For the text-containing cell, return its midpoint in [x, y] coordinate format. 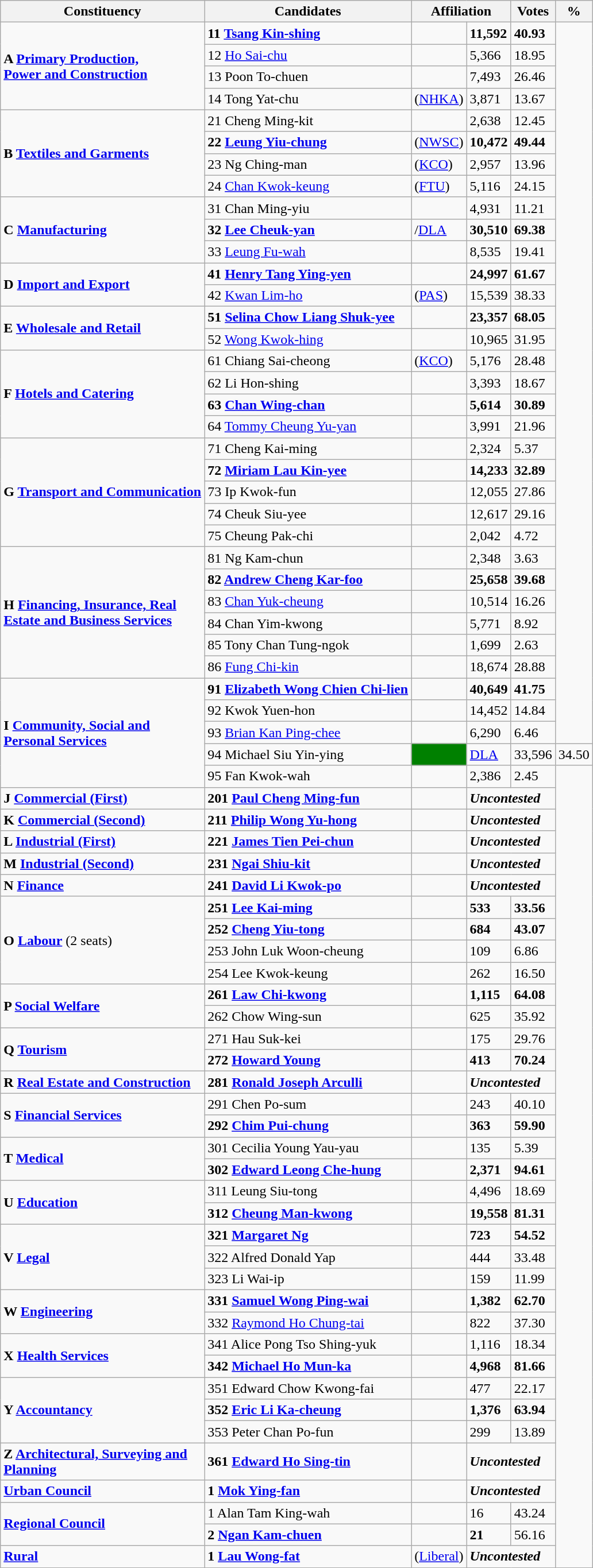
6.46 [533, 733]
91 Elizabeth Wong Chien Chi-lien [308, 689]
72 Miriam Lau Kin-yee [308, 470]
4.72 [533, 536]
301 Cecilia Young Yau-yau [308, 1148]
75 Cheung Pak-chi [308, 536]
13.89 [533, 1432]
38.33 [533, 296]
159 [488, 1279]
34.50 [573, 754]
52 Wong Kwok-hing [308, 339]
24 Chan Kwok-keung [308, 186]
93 Brian Kan Ping-chee [308, 733]
23 Ng Ching-man [308, 164]
201 Paul Cheng Ming-fun [308, 798]
299 [488, 1432]
6,290 [488, 733]
211 Philip Wong Yu-hong [308, 820]
63 Chan Wing-chan [308, 405]
69.38 [533, 230]
85 Tony Chan Tung-ngok [308, 645]
(NWSC) [439, 142]
33.56 [533, 907]
5,366 [488, 55]
49.44 [533, 142]
A Primary Production, Power and Construction [102, 66]
342 Michael Ho Mun-ka [308, 1366]
Constituency [102, 11]
1 Alan Tam King-wah [308, 1513]
D Import and Export [102, 285]
12,617 [488, 514]
361 Edward Ho Sing-tin [308, 1462]
1,382 [488, 1300]
1,116 [488, 1345]
2,957 [488, 164]
5.39 [533, 1148]
321 Margaret Ng [308, 1235]
P Social Welfare [102, 1006]
5,116 [488, 186]
262 [488, 973]
3,871 [488, 99]
3,991 [488, 427]
261 Law Chi-kwong [308, 995]
477 [488, 1388]
S Financial Services [102, 1115]
13.67 [533, 99]
33 Leung Fu-wah [308, 251]
302 Edward Leong Che-hung [308, 1170]
I Community, Social and Personal Services [102, 733]
12,055 [488, 492]
28.48 [533, 361]
21 [488, 1535]
81.66 [533, 1366]
413 [488, 1060]
K Commercial (Second) [102, 820]
2.63 [533, 645]
/DLA [439, 230]
1 Mok Ying-fan [308, 1491]
39.68 [533, 579]
2,386 [488, 776]
(FTU) [439, 186]
10,965 [488, 339]
5.37 [533, 448]
243 [488, 1104]
86 Fung Chi-kin [308, 667]
7,493 [488, 77]
Z Architectural, Surveying and Planning [102, 1462]
363 [488, 1126]
63.94 [533, 1410]
40.10 [533, 1104]
135 [488, 1148]
Urban Council [102, 1491]
59.90 [533, 1126]
42 Kwan Lim-ho [308, 296]
18.34 [533, 1345]
822 [488, 1322]
25,658 [488, 579]
83 Chan Yuk-cheung [308, 601]
V Legal [102, 1257]
C Manufacturing [102, 230]
N Finance [102, 885]
(Liberal) [439, 1557]
4,931 [488, 208]
8,535 [488, 251]
23,357 [488, 318]
W Engineering [102, 1311]
84 Chan Yim-kwong [308, 623]
253 John Luk Woon-cheung [308, 951]
353 Peter Chan Po-fun [308, 1432]
33,596 [533, 754]
175 [488, 1039]
2,371 [488, 1170]
3.63 [533, 557]
10,514 [488, 601]
332 Raymond Ho Chung-tai [308, 1322]
625 [488, 1017]
95 Fan Kwok-wah [308, 776]
331 Samuel Wong Ping-wai [308, 1300]
323 Li Wai-ip [308, 1279]
231 Ngai Shiu-kit [308, 864]
311 Leung Siu-tong [308, 1191]
74 Cheuk Siu-yee [308, 514]
15,539 [488, 296]
X Health Services [102, 1356]
94.61 [533, 1170]
11.21 [533, 208]
22 Leung Yiu-chung [308, 142]
24.15 [533, 186]
32.89 [533, 470]
5,771 [488, 623]
M Industrial (Second) [102, 864]
DLA [488, 754]
21 Cheng Ming-kit [308, 121]
109 [488, 951]
8.92 [533, 623]
71 Cheng Kai-ming [308, 448]
24,997 [488, 274]
241 David Li Kwok-po [308, 885]
13.96 [533, 164]
O Labour (2 seats) [102, 940]
70.24 [533, 1060]
19.41 [533, 251]
J Commercial (First) [102, 798]
271 Hau Suk-kei [308, 1039]
14 Tong Yat-chu [308, 99]
37.30 [533, 1322]
292 Chim Pui-chung [308, 1126]
11,592 [488, 33]
H Financing, Insurance, Real Estate and Business Services [102, 612]
G Transport and Communication [102, 492]
352 Eric Li Ka-cheung [308, 1410]
10,472 [488, 142]
341 Alice Pong Tso Shing-yuk [308, 1345]
2,348 [488, 557]
% [573, 11]
30,510 [488, 230]
Candidates [308, 11]
33.48 [533, 1257]
723 [488, 1235]
252 Cheng Yiu-tong [308, 929]
1 Lau Wong-fat [308, 1557]
29.16 [533, 514]
14,233 [488, 470]
B Textiles and Garments [102, 153]
12.45 [533, 121]
251 Lee Kai-ming [308, 907]
21.96 [533, 427]
1,699 [488, 645]
Affiliation [461, 11]
18.67 [533, 383]
(NHKA) [439, 99]
Regional Council [102, 1524]
E Wholesale and Retail [102, 328]
254 Lee Kwok-keung [308, 973]
27.86 [533, 492]
272 Howard Young [308, 1060]
Y Accountancy [102, 1410]
11 Tsang Kin-shing [308, 33]
54.52 [533, 1235]
22.17 [533, 1388]
41.75 [533, 689]
14,452 [488, 711]
31.95 [533, 339]
64.08 [533, 995]
R Real Estate and Construction [102, 1082]
F Hotels and Catering [102, 394]
Rural [102, 1557]
68.05 [533, 318]
51 Selina Chow Liang Shuk-yee [308, 318]
92 Kwok Yuen-hon [308, 711]
4,968 [488, 1366]
2 Ngan Kam-chuen [308, 1535]
16 [488, 1513]
444 [488, 1257]
1,115 [488, 995]
533 [488, 907]
312 Cheung Man-kwong [308, 1213]
U Education [102, 1202]
Q Tourism [102, 1050]
82 Andrew Cheng Kar-foo [308, 579]
28.88 [533, 667]
2,042 [488, 536]
5,176 [488, 361]
41 Henry Tang Ying-yen [308, 274]
18.69 [533, 1191]
L Industrial (First) [102, 842]
1,376 [488, 1410]
16.26 [533, 601]
322 Alfred Donald Yap [308, 1257]
2,324 [488, 448]
81.31 [533, 1213]
29.76 [533, 1039]
Votes [533, 11]
56.16 [533, 1535]
221 James Tien Pei-chun [308, 842]
(PAS) [439, 296]
13 Poon To-chuen [308, 77]
40.93 [533, 33]
31 Chan Ming-yiu [308, 208]
684 [488, 929]
18.95 [533, 55]
62.70 [533, 1300]
2.45 [533, 776]
81 Ng Kam-chun [308, 557]
94 Michael Siu Yin-ying [308, 754]
18,674 [488, 667]
43.07 [533, 929]
62 Li Hon-shing [308, 383]
73 Ip Kwok-fun [308, 492]
14.84 [533, 711]
64 Tommy Cheung Yu-yan [308, 427]
4,496 [488, 1191]
61.67 [533, 274]
19,558 [488, 1213]
291 Chen Po-sum [308, 1104]
61 Chiang Sai-cheong [308, 361]
32 Lee Cheuk-yan [308, 230]
12 Ho Sai-chu [308, 55]
5,614 [488, 405]
2,638 [488, 121]
281 Ronald Joseph Arculli [308, 1082]
26.46 [533, 77]
6.86 [533, 951]
40,649 [488, 689]
3,393 [488, 383]
43.24 [533, 1513]
11.99 [533, 1279]
T Medical [102, 1159]
16.50 [533, 973]
262 Chow Wing-sun [308, 1017]
351 Edward Chow Kwong-fai [308, 1388]
30.89 [533, 405]
35.92 [533, 1017]
